Determine the [x, y] coordinate at the center of the cell enclosing the given text.  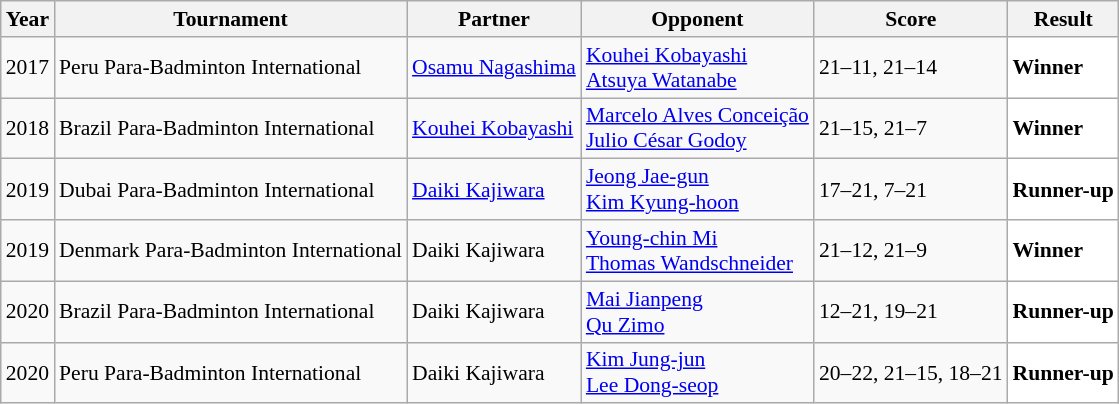
Score [911, 19]
Marcelo Alves Conceição Julio César Godoy [698, 128]
Young-chin Mi Thomas Wandschneider [698, 250]
12–21, 19–21 [911, 312]
21–11, 21–14 [911, 68]
Kouhei Kobayashi Atsuya Watanabe [698, 68]
Partner [494, 19]
Year [28, 19]
17–21, 7–21 [911, 190]
Kouhei Kobayashi [494, 128]
2017 [28, 68]
Mai Jianpeng Qu Zimo [698, 312]
2018 [28, 128]
Denmark Para-Badminton International [230, 250]
21–12, 21–9 [911, 250]
Result [1064, 19]
Tournament [230, 19]
20–22, 21–15, 18–21 [911, 372]
Opponent [698, 19]
21–15, 21–7 [911, 128]
Kim Jung-jun Lee Dong-seop [698, 372]
Dubai Para-Badminton International [230, 190]
Jeong Jae-gun Kim Kyung-hoon [698, 190]
Osamu Nagashima [494, 68]
